Detect which cell encompasses the target text, then output its [x, y] center coordinate. 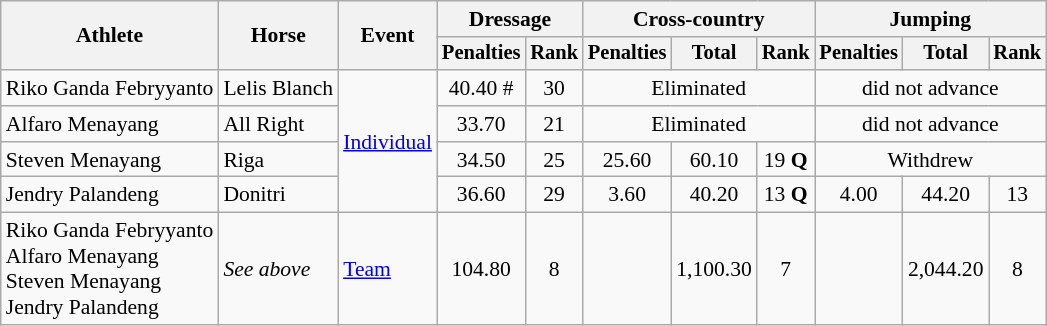
Steven Menayang [110, 160]
Horse [278, 36]
1,100.30 [714, 269]
2,044.20 [946, 269]
40.40 # [481, 88]
25 [554, 160]
13 Q [786, 195]
44.20 [946, 195]
See above [278, 269]
Athlete [110, 36]
34.50 [481, 160]
Alfaro Menayang [110, 124]
60.10 [714, 160]
Cross-country [699, 19]
29 [554, 195]
104.80 [481, 269]
40.20 [714, 195]
Team [388, 269]
Jumping [930, 19]
Jendry Palandeng [110, 195]
Dressage [510, 19]
Donitri [278, 195]
Riko Ganda FebryyantoAlfaro MenayangSteven MenayangJendry Palandeng [110, 269]
Lelis Blanch [278, 88]
7 [786, 269]
21 [554, 124]
25.60 [627, 160]
Event [388, 36]
3.60 [627, 195]
Individual [388, 141]
30 [554, 88]
Withdrew [930, 160]
Riko Ganda Febryyanto [110, 88]
13 [1017, 195]
Riga [278, 160]
33.70 [481, 124]
All Right [278, 124]
19 Q [786, 160]
36.60 [481, 195]
4.00 [858, 195]
